For the text-containing cell, return its midpoint in [X, Y] coordinate format. 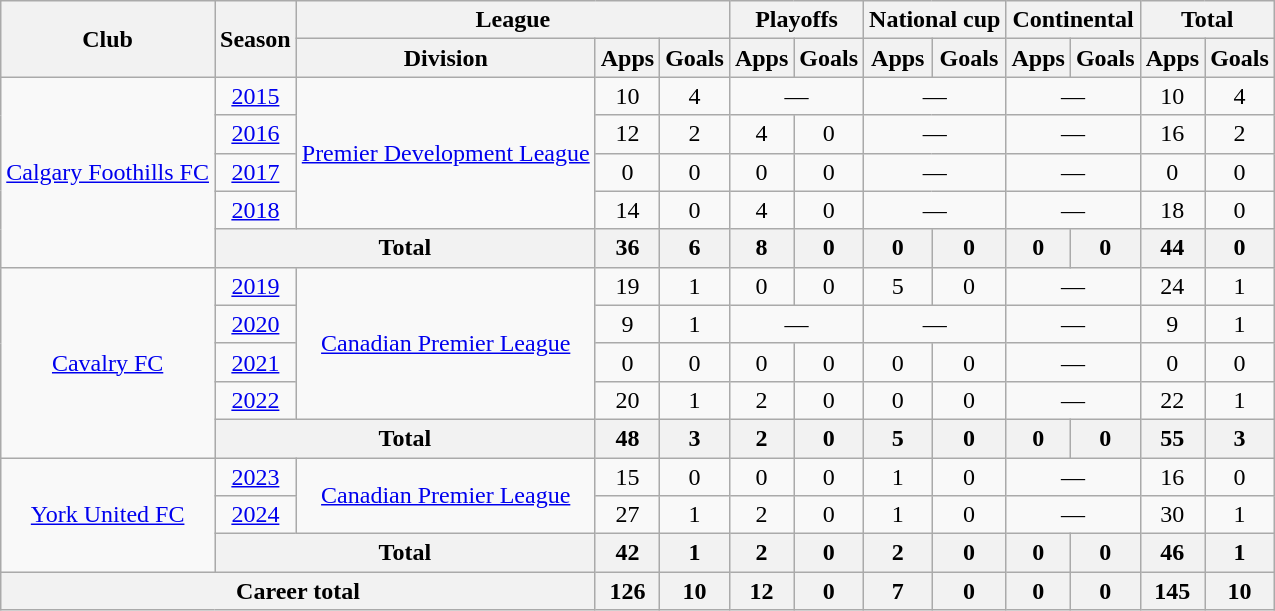
2019 [255, 286]
30 [1172, 515]
Playoffs [796, 20]
36 [627, 248]
2024 [255, 515]
6 [695, 248]
Season [255, 39]
Club [108, 39]
Calgary Foothills FC [108, 172]
Career total [298, 591]
2018 [255, 210]
27 [627, 515]
145 [1172, 591]
National cup [935, 20]
2023 [255, 477]
2020 [255, 324]
14 [627, 210]
55 [1172, 438]
48 [627, 438]
League [512, 20]
42 [627, 553]
19 [627, 286]
York United FC [108, 515]
44 [1172, 248]
2022 [255, 400]
Division [446, 58]
46 [1172, 553]
2015 [255, 96]
Cavalry FC [108, 362]
24 [1172, 286]
Continental [1073, 20]
20 [627, 400]
2016 [255, 134]
2021 [255, 362]
2017 [255, 172]
18 [1172, 210]
8 [761, 248]
7 [898, 591]
126 [627, 591]
Premier Development League [446, 153]
22 [1172, 400]
15 [627, 477]
